Return (X, Y) of the center of cell containing provided text 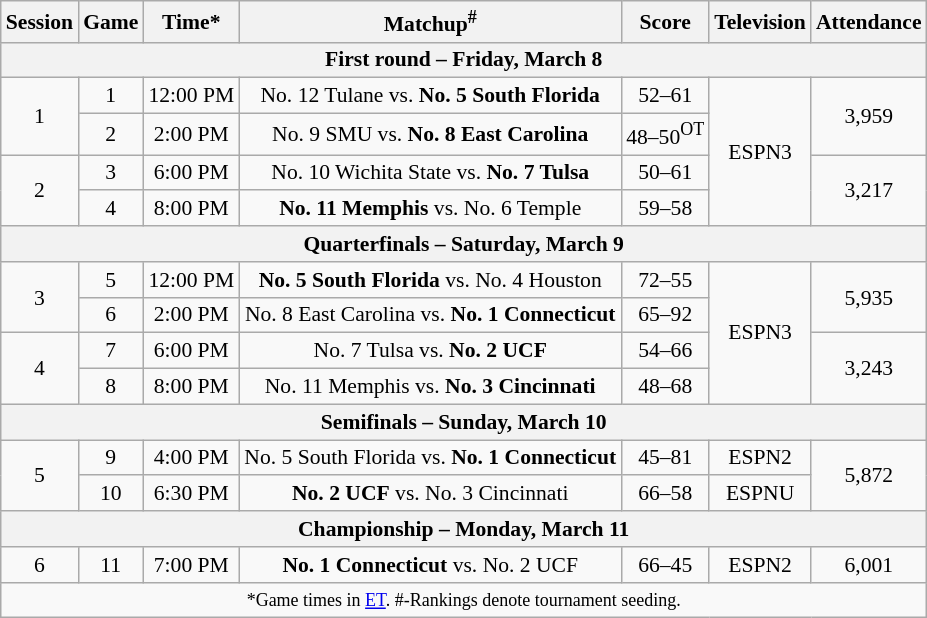
Quarterfinals – Saturday, March 9 (464, 244)
No. 5 South Florida vs. No. 1 Connecticut (430, 458)
First round – Friday, March 8 (464, 60)
No. 9 SMU vs. No. 8 East Carolina (430, 134)
No. 2 UCF vs. No. 3 Cincinnati (430, 494)
3,217 (869, 190)
52–61 (665, 96)
65–92 (665, 316)
No. 8 East Carolina vs. No. 1 Connecticut (430, 316)
Game (110, 22)
11 (110, 565)
No. 7 Tulsa vs. No. 2 UCF (430, 351)
No. 12 Tulane vs. No. 5 South Florida (430, 96)
Semifinals – Sunday, March 10 (464, 422)
7 (110, 351)
No. 10 Wichita State vs. No. 7 Tulsa (430, 173)
5,935 (869, 298)
Matchup# (430, 22)
48–50OT (665, 134)
10 (110, 494)
66–58 (665, 494)
ESPNU (760, 494)
No. 5 South Florida vs. No. 4 Houston (430, 280)
50–61 (665, 173)
Television (760, 22)
72–55 (665, 280)
Time* (191, 22)
8 (110, 387)
7:00 PM (191, 565)
6,001 (869, 565)
3,243 (869, 368)
5,872 (869, 476)
No. 11 Memphis vs. No. 3 Cincinnati (430, 387)
Attendance (869, 22)
4:00 PM (191, 458)
Championship – Monday, March 11 (464, 529)
Session (40, 22)
3,959 (869, 116)
No. 11 Memphis vs. No. 6 Temple (430, 209)
54–66 (665, 351)
No. 1 Connecticut vs. No. 2 UCF (430, 565)
45–81 (665, 458)
6:30 PM (191, 494)
Score (665, 22)
66–45 (665, 565)
9 (110, 458)
48–68 (665, 387)
59–58 (665, 209)
